Provide the (X, Y) coordinate of the cell's center where the given text is located.  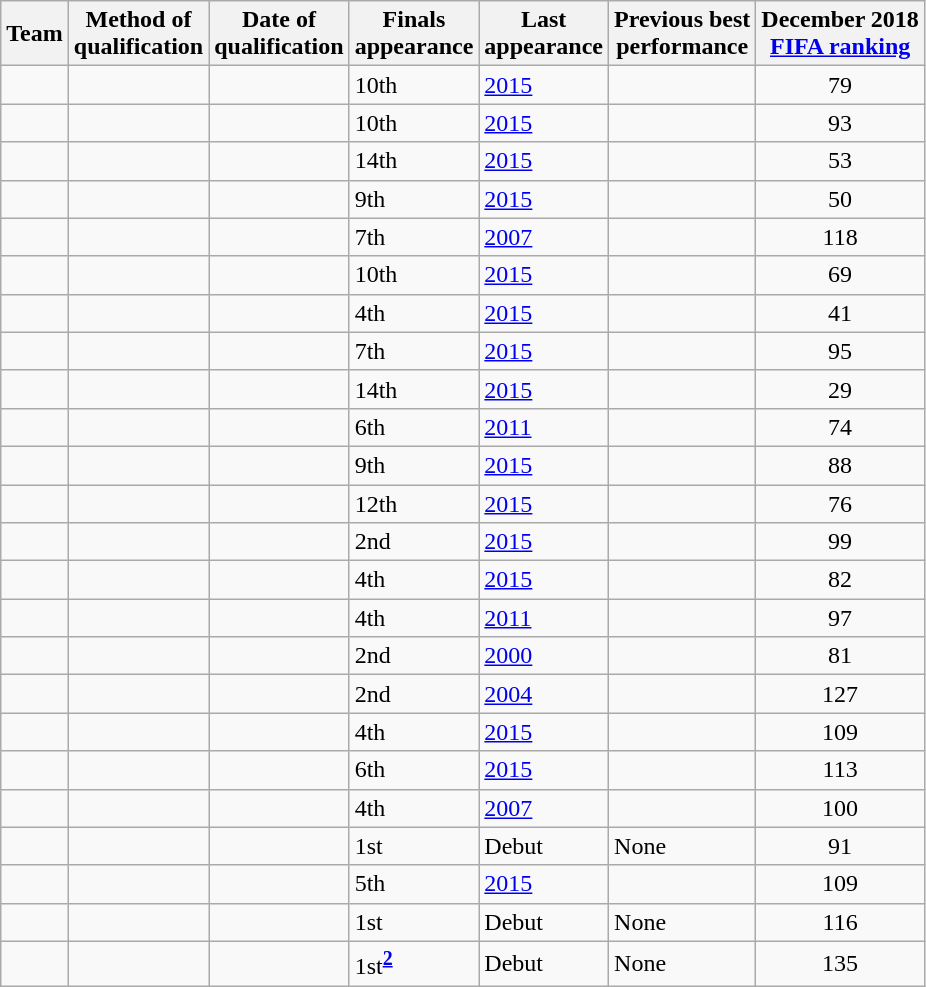
99 (840, 542)
Date ofqualification (279, 34)
Team (35, 34)
95 (840, 351)
5th (414, 884)
29 (840, 389)
Method ofqualification (138, 34)
69 (840, 275)
74 (840, 427)
79 (840, 85)
12th (414, 503)
December 2018FIFA ranking (840, 34)
135 (840, 964)
Lastappearance (544, 34)
93 (840, 123)
41 (840, 313)
50 (840, 199)
91 (840, 846)
53 (840, 161)
82 (840, 580)
2004 (544, 694)
1st2 (414, 964)
76 (840, 503)
116 (840, 922)
127 (840, 694)
2000 (544, 656)
100 (840, 808)
118 (840, 237)
88 (840, 465)
97 (840, 618)
81 (840, 656)
Previous bestperformance (682, 34)
113 (840, 770)
Finalsappearance (414, 34)
